Determine the (x, y) coordinate at the center of the cell enclosing the given text.  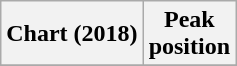
Chart (2018) (72, 34)
Peakposition (189, 34)
